Find where the given text appears and provide that cell's center as (x, y) coordinate. 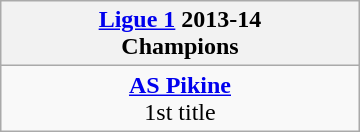
AS Pikine1st title (180, 98)
Ligue 1 2013-14Champions (180, 34)
